Search for the cell housing the specified text and yield its (x, y) center coordinate. 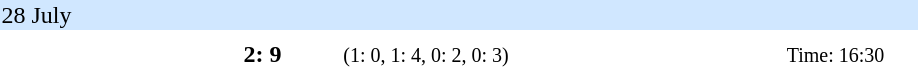
28 July (459, 15)
